Determine the (X, Y) coordinate at the center of the cell enclosing the given text.  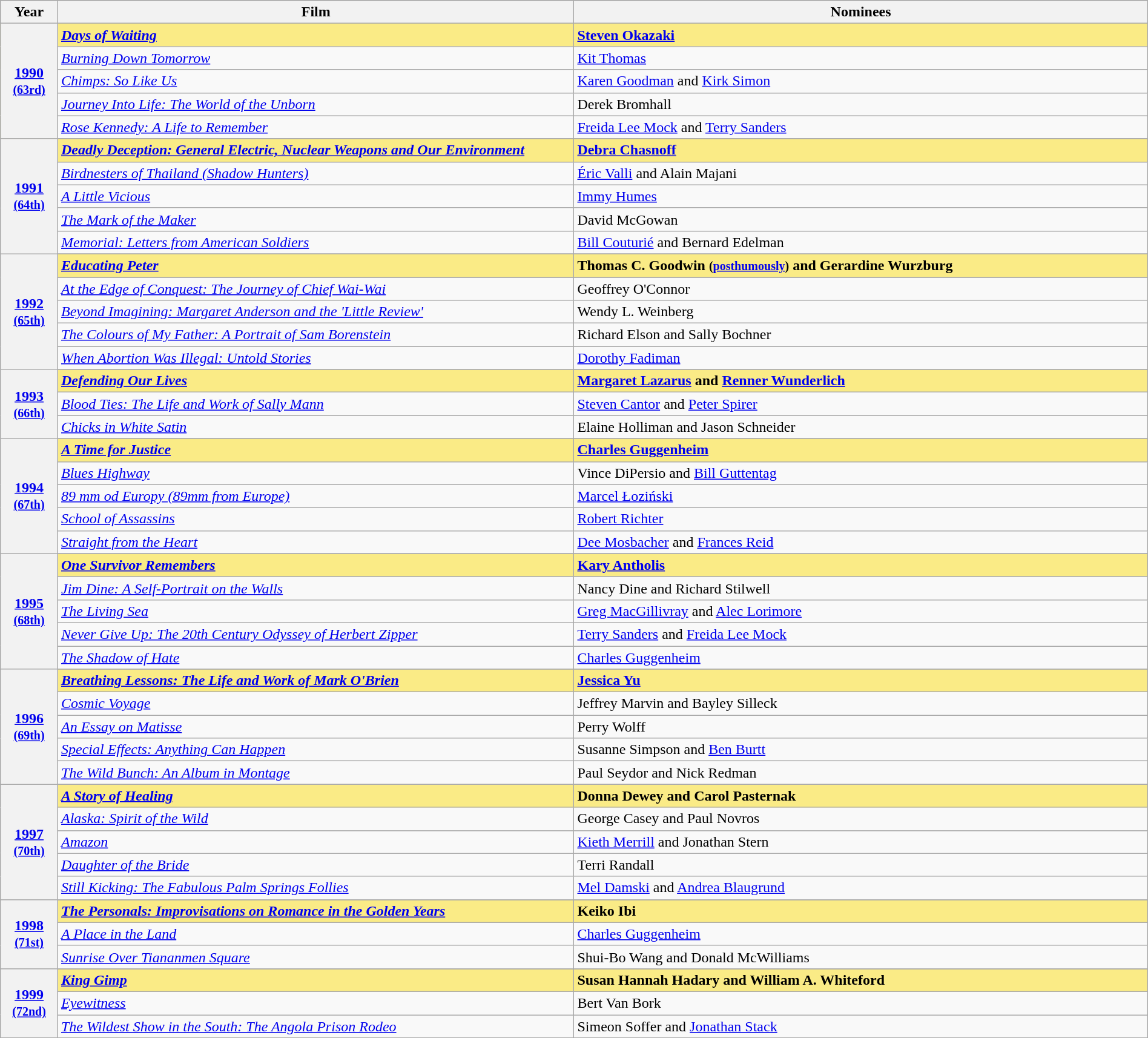
Deadly Deception: General Electric, Nuclear Weapons and Our Environment (316, 150)
Immy Humes (861, 196)
Blood Ties: The Life and Work of Sally Mann (316, 404)
1994(67th) (29, 496)
1990(63rd) (29, 81)
Steven Okazaki (861, 35)
Keiko Ibi (861, 911)
Still Kicking: The Fabulous Palm Springs Follies (316, 888)
Chimps: So Like Us (316, 81)
An Essay on Matisse (316, 727)
Sunrise Over Tiananmen Square (316, 957)
Simeon Soffer and Jonathan Stack (861, 1026)
Jessica Yu (861, 681)
1997(70th) (29, 842)
Paul Seydor and Nick Redman (861, 773)
Geoffrey O'Connor (861, 289)
Robert Richter (861, 519)
The Living Sea (316, 611)
A Place in the Land (316, 934)
Marcel Łoziński (861, 496)
Elaine Holliman and Jason Schneider (861, 427)
Cosmic Voyage (316, 704)
Rose Kennedy: A Life to Remember (316, 127)
King Gimp (316, 980)
Burning Down Tomorrow (316, 58)
Days of Waiting (316, 35)
Terri Randall (861, 865)
Wendy L. Weinberg (861, 312)
The Wild Bunch: An Album in Montage (316, 773)
Jeffrey Marvin and Bayley Silleck (861, 704)
Terry Sanders and Freida Lee Mock (861, 634)
The Shadow of Hate (316, 657)
At the Edge of Conquest: The Journey of Chief Wai-Wai (316, 289)
One Survivor Remembers (316, 565)
1995(68th) (29, 611)
Perry Wolff (861, 727)
Kary Antholis (861, 565)
Susanne Simpson and Ben Burtt (861, 750)
Memorial: Letters from American Soldiers (316, 242)
Freida Lee Mock and Terry Sanders (861, 127)
Thomas C. Goodwin (posthumously) and Gerardine Wurzburg (861, 265)
Nancy Dine and Richard Stilwell (861, 588)
1993(66th) (29, 404)
Margaret Lazarus and Renner Wunderlich (861, 381)
Susan Hannah Hadary and William A. Whiteford (861, 980)
When Abortion Was Illegal: Untold Stories (316, 358)
Vince DiPersio and Bill Guttentag (861, 473)
The Personals: Improvisations on Romance in the Golden Years (316, 911)
Eyewitness (316, 1003)
The Mark of the Maker (316, 219)
Breathing Lessons: The Life and Work of Mark O'Brien (316, 681)
A Story of Healing (316, 796)
Daughter of the Bride (316, 865)
Chicks in White Satin (316, 427)
Film (316, 12)
Educating Peter (316, 265)
Birdnesters of Thailand (Shadow Hunters) (316, 173)
Beyond Imagining: Margaret Anderson and the 'Little Review' (316, 312)
Special Effects: Anything Can Happen (316, 750)
Straight from the Heart (316, 542)
Journey Into Life: The World of the Unborn (316, 104)
1999(72nd) (29, 1003)
Shui-Bo Wang and Donald McWilliams (861, 957)
Kieth Merrill and Jonathan Stern (861, 842)
Dorothy Fadiman (861, 358)
School of Assassins (316, 519)
Karen Goodman and Kirk Simon (861, 81)
1998(71st) (29, 934)
George Casey and Paul Novros (861, 819)
The Wildest Show in the South: The Angola Prison Rodeo (316, 1026)
Bert Van Bork (861, 1003)
1992(65th) (29, 311)
Éric Valli and Alain Majani (861, 173)
Dee Mosbacher and Frances Reid (861, 542)
A Time for Justice (316, 450)
Debra Chasnoff (861, 150)
Kit Thomas (861, 58)
Steven Cantor and Peter Spirer (861, 404)
1991(64th) (29, 196)
Amazon (316, 842)
Blues Highway (316, 473)
David McGowan (861, 219)
Bill Couturié and Bernard Edelman (861, 242)
Derek Bromhall (861, 104)
A Little Vicious (316, 196)
Alaska: Spirit of the Wild (316, 819)
Mel Damski and Andrea Blaugrund (861, 888)
Year (29, 12)
Defending Our Lives (316, 381)
Jim Dine: A Self-Portrait on the Walls (316, 588)
Donna Dewey and Carol Pasternak (861, 796)
Greg MacGillivray and Alec Lorimore (861, 611)
Never Give Up: The 20th Century Odyssey of Herbert Zipper (316, 634)
Nominees (861, 12)
89 mm od Europy (89mm from Europe) (316, 496)
The Colours of My Father: A Portrait of Sam Borenstein (316, 335)
Richard Elson and Sally Bochner (861, 335)
1996(69th) (29, 727)
